Scan for the cell matching the given text and deliver its [x, y] coordinate at center. 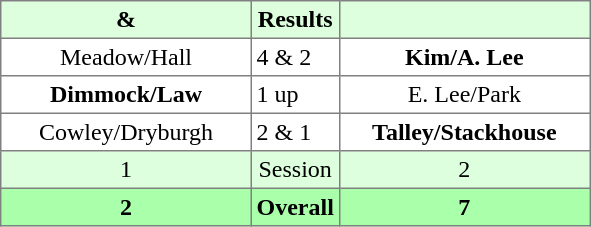
7 [464, 207]
E. Lee/Park [464, 95]
1 up [295, 95]
Results [295, 20]
1 [126, 170]
4 & 2 [295, 57]
Overall [295, 207]
Dimmock/Law [126, 95]
Talley/Stackhouse [464, 132]
Session [295, 170]
Meadow/Hall [126, 57]
Cowley/Dryburgh [126, 132]
& [126, 20]
Kim/A. Lee [464, 57]
2 & 1 [295, 132]
